Provide the (x, y) coordinate of the cell's center where the given text is located.  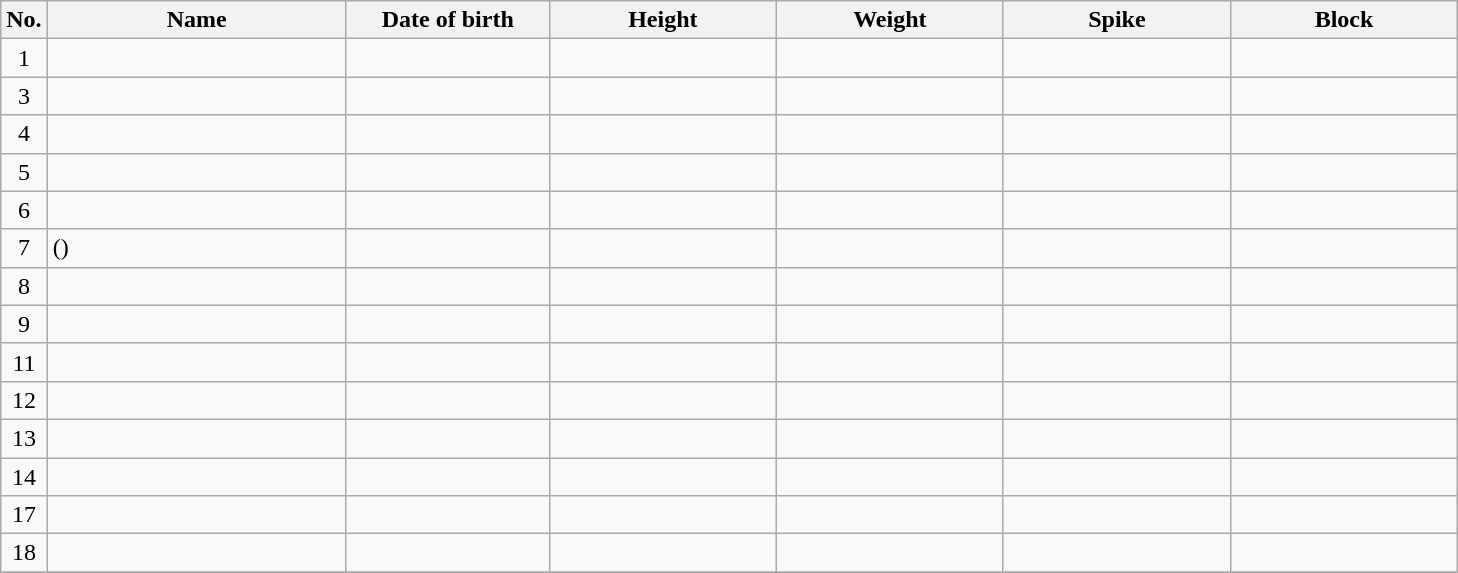
Block (1344, 20)
Height (662, 20)
No. (24, 20)
3 (24, 96)
18 (24, 553)
7 (24, 248)
12 (24, 400)
Weight (890, 20)
() (196, 248)
13 (24, 438)
17 (24, 515)
Spike (1116, 20)
5 (24, 172)
1 (24, 58)
9 (24, 324)
Name (196, 20)
14 (24, 477)
11 (24, 362)
4 (24, 134)
6 (24, 210)
Date of birth (448, 20)
8 (24, 286)
